Scan for the cell matching the given text and deliver its (x, y) coordinate at center. 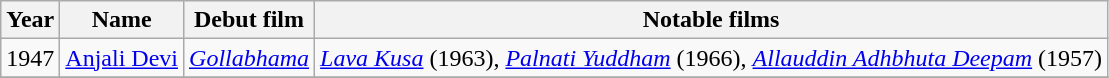
Debut film (250, 20)
Name (122, 20)
Notable films (712, 20)
Lava Kusa (1963), Palnati Yuddham (1966), Allauddin Adhbhuta Deepam (1957) (712, 58)
Gollabhama (250, 58)
Year (30, 20)
1947 (30, 58)
Anjali Devi (122, 58)
